Pinpoint the cell where the given text exists, returning its (X, Y) midpoint coordinate. 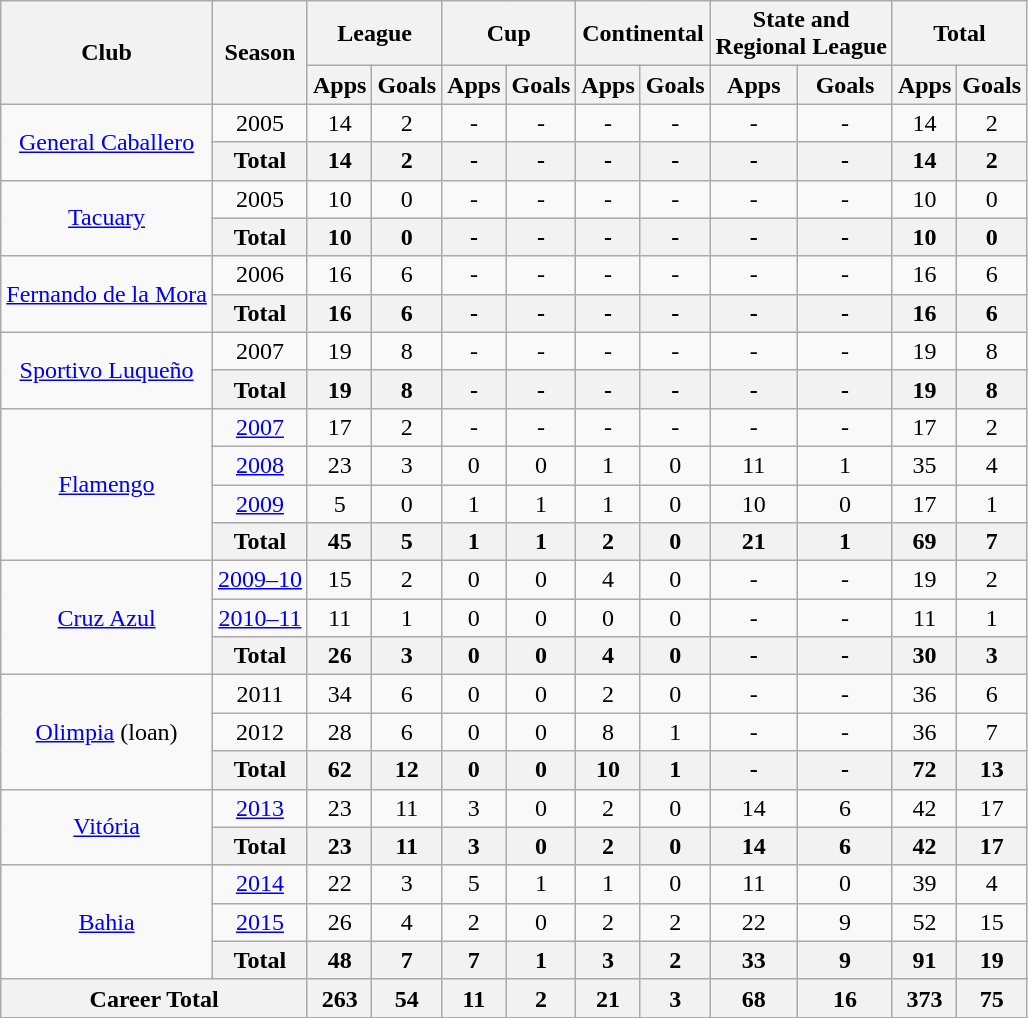
35 (924, 465)
75 (992, 998)
2012 (260, 732)
Club (107, 52)
62 (339, 770)
28 (339, 732)
12 (407, 770)
State andRegional League (801, 34)
2010–11 (260, 618)
Cruz Azul (107, 618)
2008 (260, 465)
39 (924, 884)
54 (407, 998)
Bahia (107, 922)
52 (924, 922)
45 (339, 542)
263 (339, 998)
Continental (643, 34)
Cup (509, 34)
373 (924, 998)
69 (924, 542)
League (374, 34)
Season (260, 52)
72 (924, 770)
General Caballero (107, 142)
Vitória (107, 827)
2009–10 (260, 580)
34 (339, 694)
Fernando de la Mora (107, 294)
33 (754, 960)
2013 (260, 808)
2006 (260, 275)
Flamengo (107, 484)
30 (924, 656)
68 (754, 998)
Sportivo Luqueño (107, 370)
Career Total (154, 998)
48 (339, 960)
13 (992, 770)
Olimpia (loan) (107, 732)
Tacuary (107, 218)
2011 (260, 694)
2015 (260, 922)
91 (924, 960)
2009 (260, 503)
2014 (260, 884)
